Output the [X, Y] coordinate of the center of the cell containing the given text.  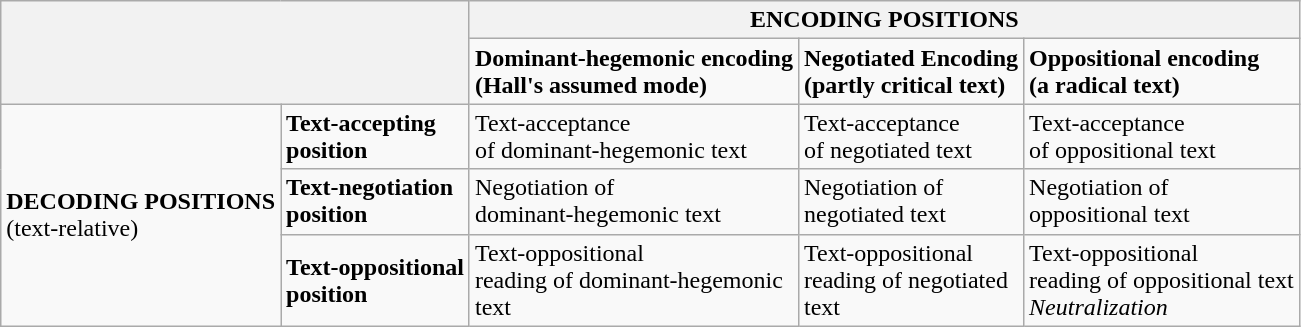
DECODING POSITIONS(text-relative) [141, 215]
Dominant-hegemonic encoding(Hall's assumed mode) [634, 72]
Text-oppositionalreading of dominant-hegemonictext [634, 280]
Text-acceptingposition [376, 136]
Text-acceptanceof negotiated text [910, 136]
Text-oppositionalposition [376, 280]
Negotiation ofdominant-hegemonic text [634, 202]
Negotiation ofnegotiated text [910, 202]
Text-acceptanceof dominant-hegemonic text [634, 136]
Text-oppositionalreading of oppositional text Neutralization [1162, 280]
Text-negotiationposition [376, 202]
Negotiated Encoding(partly critical text) [910, 72]
Text-acceptanceof oppositional text [1162, 136]
Negotiation ofoppositional text [1162, 202]
Oppositional encoding(a radical text) [1162, 72]
Text-oppositionalreading of negotiatedtext [910, 280]
ENCODING POSITIONS [884, 20]
